Pinpoint the cell where the given text exists, returning its [X, Y] midpoint coordinate. 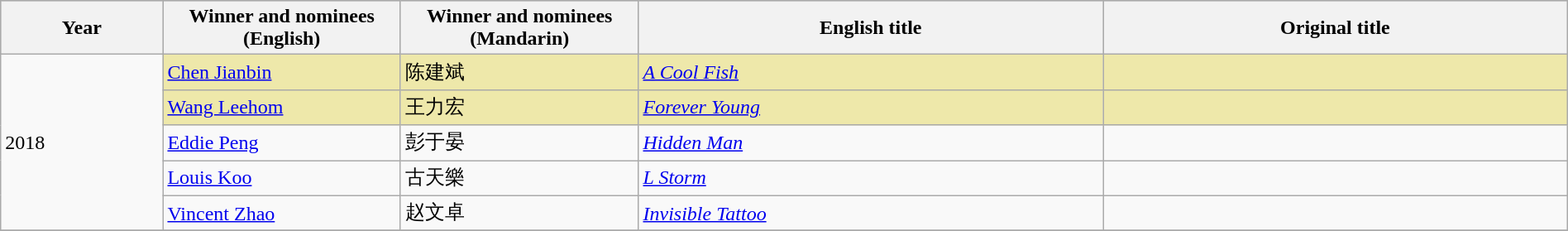
陈建斌 [519, 73]
Chen Jianbin [282, 73]
Vincent Zhao [282, 214]
Year [82, 28]
古天樂 [519, 179]
赵文卓 [519, 214]
Hidden Man [871, 142]
Winner and nominees(Mandarin) [519, 28]
L Storm [871, 179]
Wang Leehom [282, 108]
Eddie Peng [282, 142]
Forever Young [871, 108]
Original title [1336, 28]
Louis Koo [282, 179]
Invisible Tattoo [871, 214]
彭于晏 [519, 142]
Winner and nominees(English) [282, 28]
A Cool Fish [871, 73]
English title [871, 28]
2018 [82, 142]
王力宏 [519, 108]
